Return the [x, y] coordinate for the center point of the cell that contains the specified text.  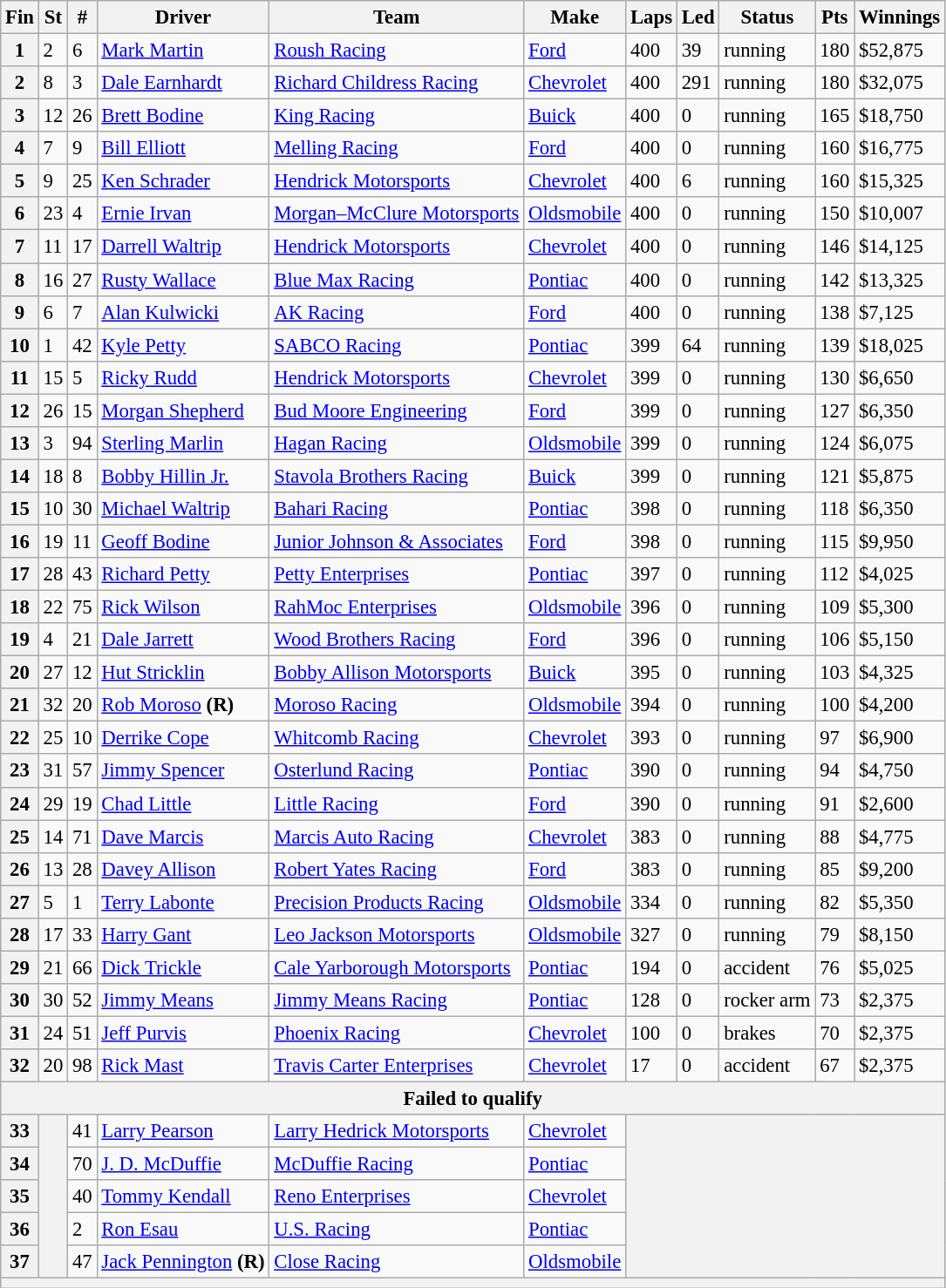
52 [82, 1000]
Bahari Racing [397, 509]
Rick Wilson [183, 607]
Whitcomb Racing [397, 738]
395 [652, 673]
Bobby Allison Motorsports [397, 673]
Dave Marcis [183, 837]
RahMoc Enterprises [397, 607]
Ricky Rudd [183, 377]
# [82, 17]
AK Racing [397, 312]
brakes [767, 1033]
165 [835, 116]
Richard Petty [183, 574]
Kyle Petty [183, 345]
$4,025 [900, 574]
Reno Enterprises [397, 1196]
103 [835, 673]
51 [82, 1033]
$6,650 [900, 377]
$9,200 [900, 869]
Blue Max Racing [397, 280]
Hut Stricklin [183, 673]
Petty Enterprises [397, 574]
42 [82, 345]
109 [835, 607]
$32,075 [900, 83]
118 [835, 509]
397 [652, 574]
Sterling Marlin [183, 444]
130 [835, 377]
71 [82, 837]
Dale Earnhardt [183, 83]
Jimmy Means Racing [397, 1000]
37 [20, 1263]
$10,007 [900, 214]
$4,200 [900, 705]
76 [835, 967]
194 [652, 967]
Led [698, 17]
Bobby Hillin Jr. [183, 476]
U.S. Racing [397, 1230]
Robert Yates Racing [397, 869]
Marcis Auto Racing [397, 837]
Geoff Bodine [183, 541]
82 [835, 902]
$5,875 [900, 476]
Bud Moore Engineering [397, 410]
57 [82, 771]
$5,350 [900, 902]
$14,125 [900, 247]
Laps [652, 17]
146 [835, 247]
Larry Pearson [183, 1131]
106 [835, 640]
$5,150 [900, 640]
394 [652, 705]
Morgan Shepherd [183, 410]
Make [575, 17]
Phoenix Racing [397, 1033]
$5,025 [900, 967]
$7,125 [900, 312]
Rusty Wallace [183, 280]
Chad Little [183, 803]
Stavola Brothers Racing [397, 476]
Ernie Irvan [183, 214]
41 [82, 1131]
King Racing [397, 116]
Moroso Racing [397, 705]
Failed to qualify [473, 1099]
47 [82, 1263]
Little Racing [397, 803]
88 [835, 837]
75 [82, 607]
Rob Moroso (R) [183, 705]
Winnings [900, 17]
112 [835, 574]
327 [652, 935]
138 [835, 312]
Fin [20, 17]
$8,150 [900, 935]
Jimmy Spencer [183, 771]
Darrell Waltrip [183, 247]
Wood Brothers Racing [397, 640]
127 [835, 410]
Team [397, 17]
Ron Esau [183, 1230]
Derrike Cope [183, 738]
98 [82, 1066]
$5,300 [900, 607]
$4,775 [900, 837]
Dick Trickle [183, 967]
35 [20, 1196]
Travis Carter Enterprises [397, 1066]
Pts [835, 17]
66 [82, 967]
79 [835, 935]
139 [835, 345]
150 [835, 214]
$6,900 [900, 738]
142 [835, 280]
SABCO Racing [397, 345]
Jimmy Means [183, 1000]
$15,325 [900, 181]
Mark Martin [183, 51]
Driver [183, 17]
91 [835, 803]
Dale Jarrett [183, 640]
Jack Pennington (R) [183, 1263]
Melling Racing [397, 148]
34 [20, 1164]
$52,875 [900, 51]
115 [835, 541]
43 [82, 574]
St [52, 17]
rocker arm [767, 1000]
Status [767, 17]
Richard Childress Racing [397, 83]
$2,600 [900, 803]
$18,750 [900, 116]
Jeff Purvis [183, 1033]
128 [652, 1000]
Terry Labonte [183, 902]
Precision Products Racing [397, 902]
$6,075 [900, 444]
Alan Kulwicki [183, 312]
97 [835, 738]
McDuffie Racing [397, 1164]
121 [835, 476]
334 [652, 902]
Bill Elliott [183, 148]
85 [835, 869]
Hagan Racing [397, 444]
$9,950 [900, 541]
40 [82, 1196]
124 [835, 444]
39 [698, 51]
Ken Schrader [183, 181]
Tommy Kendall [183, 1196]
Roush Racing [397, 51]
Michael Waltrip [183, 509]
Osterlund Racing [397, 771]
64 [698, 345]
Close Racing [397, 1263]
Cale Yarborough Motorsports [397, 967]
Harry Gant [183, 935]
J. D. McDuffie [183, 1164]
291 [698, 83]
Leo Jackson Motorsports [397, 935]
Larry Hedrick Motorsports [397, 1131]
Brett Bodine [183, 116]
$4,325 [900, 673]
Morgan–McClure Motorsports [397, 214]
Junior Johnson & Associates [397, 541]
Rick Mast [183, 1066]
67 [835, 1066]
36 [20, 1230]
$16,775 [900, 148]
$18,025 [900, 345]
393 [652, 738]
Davey Allison [183, 869]
$4,750 [900, 771]
73 [835, 1000]
$13,325 [900, 280]
